Find where the given text appears and provide that cell's center as [X, Y] coordinate. 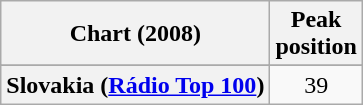
Chart (2008) [136, 34]
Slovakia (Rádio Top 100) [136, 85]
Peakposition [316, 34]
39 [316, 85]
